For the text-containing cell, return its midpoint in (X, Y) coordinate format. 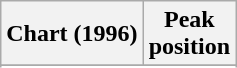
Chart (1996) (72, 34)
Peakposition (189, 34)
